Return (x, y) of the center of cell containing provided text 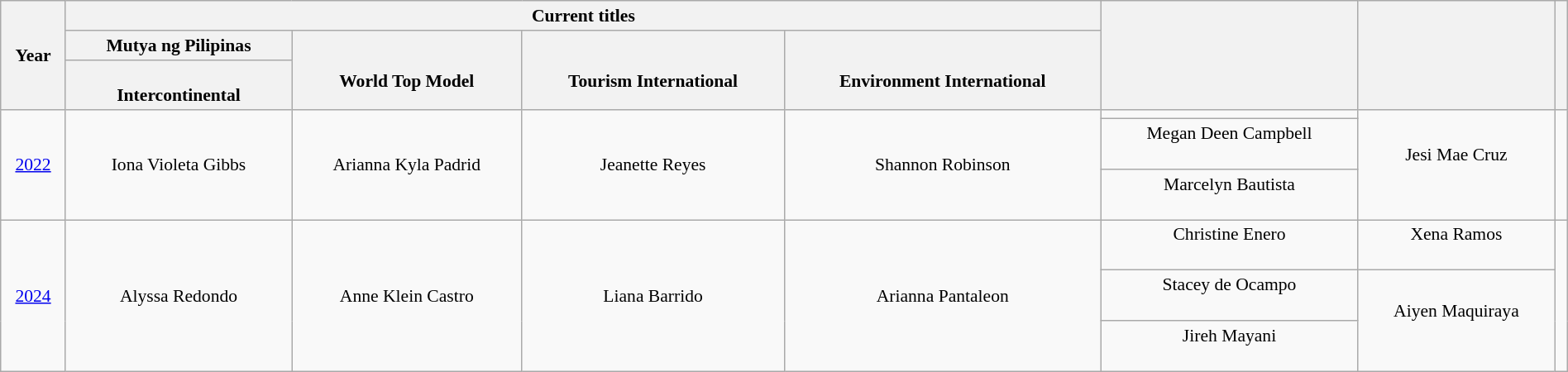
Arianna Pantaleon (943, 296)
Jesi Mae Cruz (1457, 165)
2022 (33, 165)
Megan Deen Campbell (1229, 144)
Xena Ramos (1457, 245)
Intercontinental (179, 84)
Aiyen Maquiraya (1457, 321)
Jeanette Reyes (653, 165)
Iona Violeta Gibbs (179, 165)
Marcelyn Bautista (1229, 195)
Christine Enero (1229, 245)
Alyssa Redondo (179, 296)
2024 (33, 296)
Jireh Mayani (1229, 346)
Environment International (943, 71)
World Top Model (407, 71)
Mutya ng Pilipinas (179, 45)
Shannon Robinson (943, 165)
Year (33, 55)
Stacey de Ocampo (1229, 296)
Anne Klein Castro (407, 296)
Arianna Kyla Padrid (407, 165)
Tourism International (653, 71)
Liana Barrido (653, 296)
Current titles (583, 16)
